Determine the [X, Y] coordinate at the center of the cell enclosing the given text.  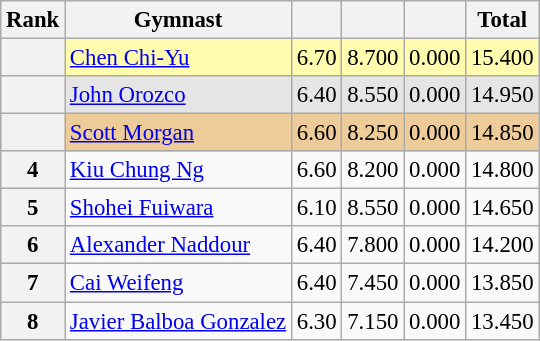
Cai Weifeng [178, 283]
14.850 [502, 133]
14.650 [502, 208]
Shohei Fuiwara [178, 208]
7.800 [373, 245]
Kiu Chung Ng [178, 170]
5 [33, 208]
8 [33, 321]
Chen Chi-Yu [178, 58]
6.10 [316, 208]
6.70 [316, 58]
7.450 [373, 283]
6.30 [316, 321]
13.850 [502, 283]
8.250 [373, 133]
6 [33, 245]
Rank [33, 20]
14.800 [502, 170]
8.200 [373, 170]
7.150 [373, 321]
7 [33, 283]
Gymnast [178, 20]
4 [33, 170]
14.200 [502, 245]
Scott Morgan [178, 133]
8.700 [373, 58]
14.950 [502, 95]
15.400 [502, 58]
13.450 [502, 321]
Alexander Naddour [178, 245]
Total [502, 20]
Javier Balboa Gonzalez [178, 321]
John Orozco [178, 95]
